Scan for the cell matching the given text and deliver its [X, Y] coordinate at center. 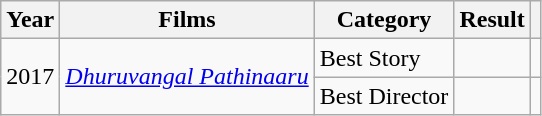
Category [384, 20]
2017 [30, 77]
Result [492, 20]
Best Director [384, 96]
Best Story [384, 58]
Films [187, 20]
Dhuruvangal Pathinaaru [187, 77]
Year [30, 20]
